Identify which cell holds the provided text, then report its (x, y) central coordinate. 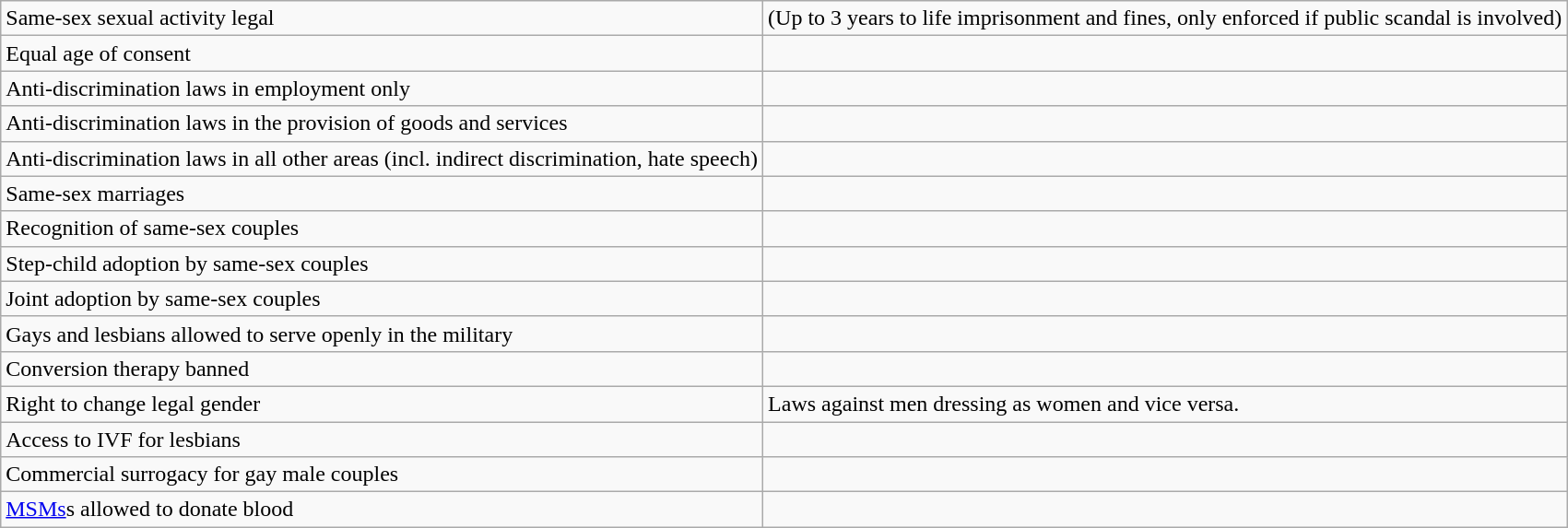
(Up to 3 years to life imprisonment and fines, only enforced if public scandal is involved) (1165, 18)
Same-sex marriages (382, 194)
MSMss allowed to donate blood (382, 510)
Conversion therapy banned (382, 369)
Same-sex sexual activity legal (382, 18)
Recognition of same-sex couples (382, 229)
Anti-discrimination laws in the provision of goods and services (382, 123)
Gays and lesbians allowed to serve openly in the military (382, 334)
Laws against men dressing as women and vice versa. (1165, 404)
Joint adoption by same-sex couples (382, 299)
Commercial surrogacy for gay male couples (382, 475)
Step-child adoption by same-sex couples (382, 264)
Right to change legal gender (382, 404)
Anti-discrimination laws in employment only (382, 88)
Access to IVF for lesbians (382, 440)
Equal age of consent (382, 53)
Anti-discrimination laws in all other areas (incl. indirect discrimination, hate speech) (382, 158)
